Provide the (x, y) coordinate of the cell's center where the given text is located.  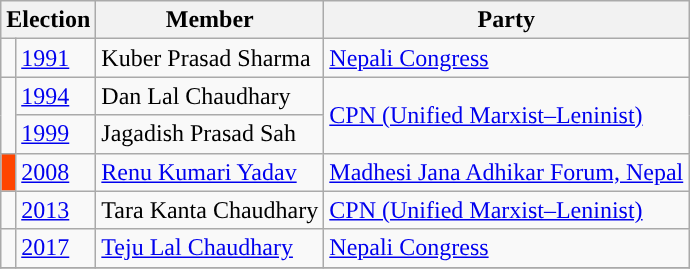
Tara Kanta Chaudhary (210, 210)
Dan Lal Chaudhary (210, 96)
2017 (56, 248)
Jagadish Prasad Sah (210, 134)
1991 (56, 58)
Election (48, 20)
Kuber Prasad Sharma (210, 58)
1999 (56, 134)
2008 (56, 172)
1994 (56, 96)
Member (210, 20)
Renu Kumari Yadav (210, 172)
Madhesi Jana Adhikar Forum, Nepal (506, 172)
Teju Lal Chaudhary (210, 248)
Party (506, 20)
2013 (56, 210)
